Output the [x, y] coordinate of the center of the cell containing the given text.  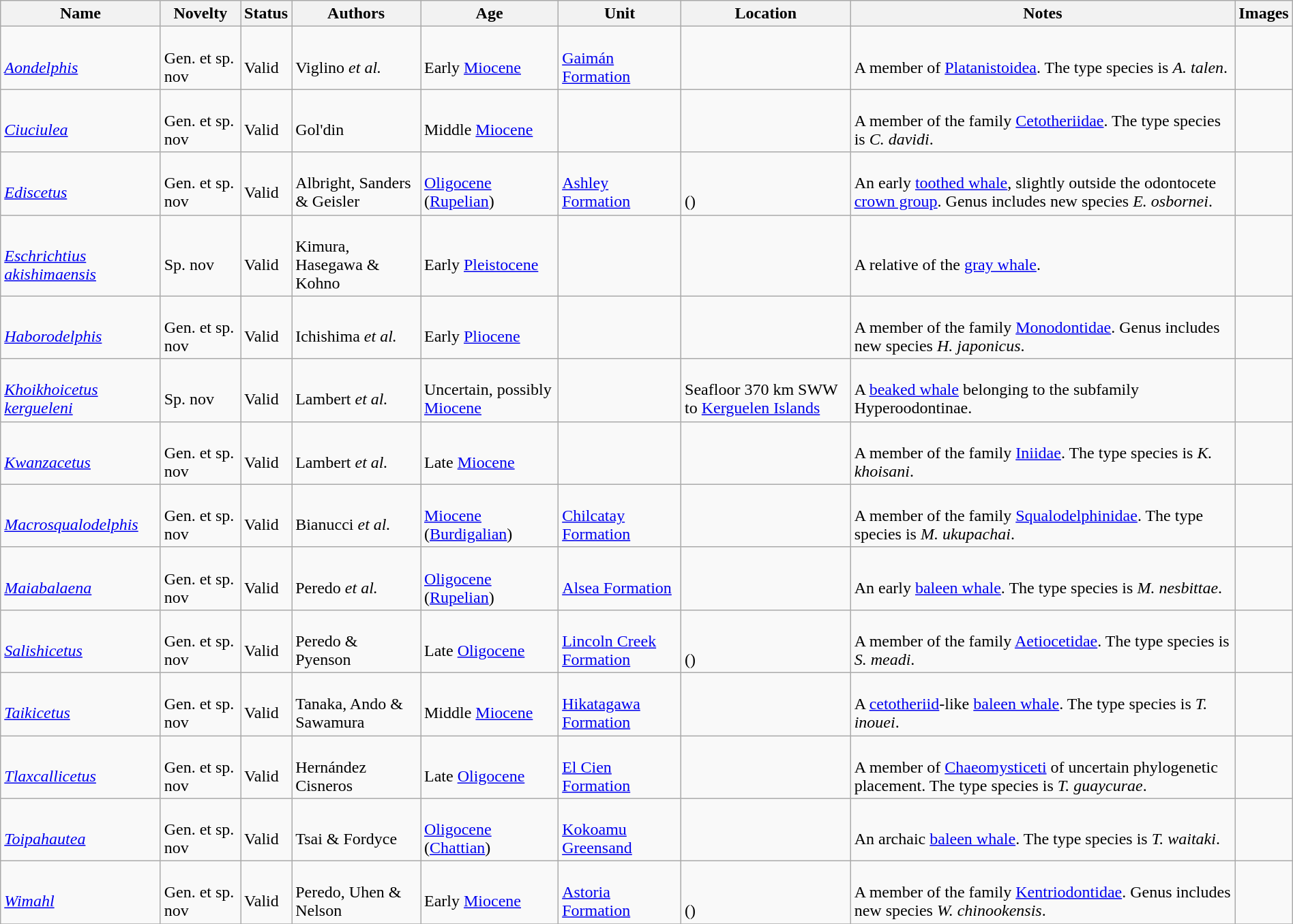
A member of the family Cetotheriidae. The type species is C. davidi. [1043, 121]
Name [80, 14]
Salishicetus [80, 641]
Age [489, 14]
Viglino et al. [356, 58]
A cetotheriid-like baleen whale. The type species is T. inouei. [1043, 704]
A relative of the gray whale. [1043, 255]
Late Miocene [489, 453]
Notes [1043, 14]
Status [266, 14]
Haborodelphis [80, 327]
Ashley Formation [620, 183]
Chilcatay Formation [620, 516]
Wimahl [80, 893]
An early toothed whale, slightly outside the odontocete crown group. Genus includes new species E. osbornei. [1043, 183]
Alsea Formation [620, 578]
Authors [356, 14]
Macrosqualodelphis [80, 516]
Peredo, Uhen & Nelson [356, 893]
An archaic baleen whale. The type species is T. waitaki. [1043, 830]
Ichishima et al. [356, 327]
A member of the family Kentriodontidae. Genus includes new species W. chinookensis. [1043, 893]
Hikatagawa Formation [620, 704]
A member of Platanistoidea. The type species is A. talen. [1043, 58]
Novelty [200, 14]
Maiabalaena [80, 578]
Taikicetus [80, 704]
Lincoln Creek Formation [620, 641]
Location [767, 14]
Ciuciulea [80, 121]
A member of Chaeomysticeti of uncertain phylogenetic placement. The type species is T. guaycurae. [1043, 766]
A beaked whale belonging to the subfamily Hyperoodontinae. [1043, 390]
A member of the family Iniidae. The type species is K. khoisani. [1043, 453]
El Cien Formation [620, 766]
Tsai & Fordyce [356, 830]
Peredo & Pyenson [356, 641]
Hernández Cisneros [356, 766]
A member of the family Aetiocetidae. The type species is S. meadi. [1043, 641]
Unit [620, 14]
Khoikhoicetus kergueleni [80, 390]
Kwanzacetus [80, 453]
Gol'din [356, 121]
Images [1264, 14]
Albright, Sanders & Geisler [356, 183]
Toipahautea [80, 830]
Early Pliocene [489, 327]
Astoria Formation [620, 893]
A member of the family Squalodelphinidae. The type species is M. ukupachai. [1043, 516]
Early Pleistocene [489, 255]
Tlaxcallicetus [80, 766]
A member of the family Monodontidae. Genus includes new species H. japonicus. [1043, 327]
Ediscetus [80, 183]
Oligocene (Chattian) [489, 830]
Kimura, Hasegawa & Kohno [356, 255]
Bianucci et al. [356, 516]
Miocene (Burdigalian) [489, 516]
Eschrichtius akishimaensis [80, 255]
Kokoamu Greensand [620, 830]
Tanaka, Ando & Sawamura [356, 704]
Gaimán Formation [620, 58]
Peredo et al. [356, 578]
Seafloor 370 km SWW to Kerguelen Islands [767, 390]
Aondelphis [80, 58]
An early baleen whale. The type species is M. nesbittae. [1043, 578]
Uncertain, possibly Miocene [489, 390]
